From the cell containing the given text, extract its center point as [X, Y] coordinate. 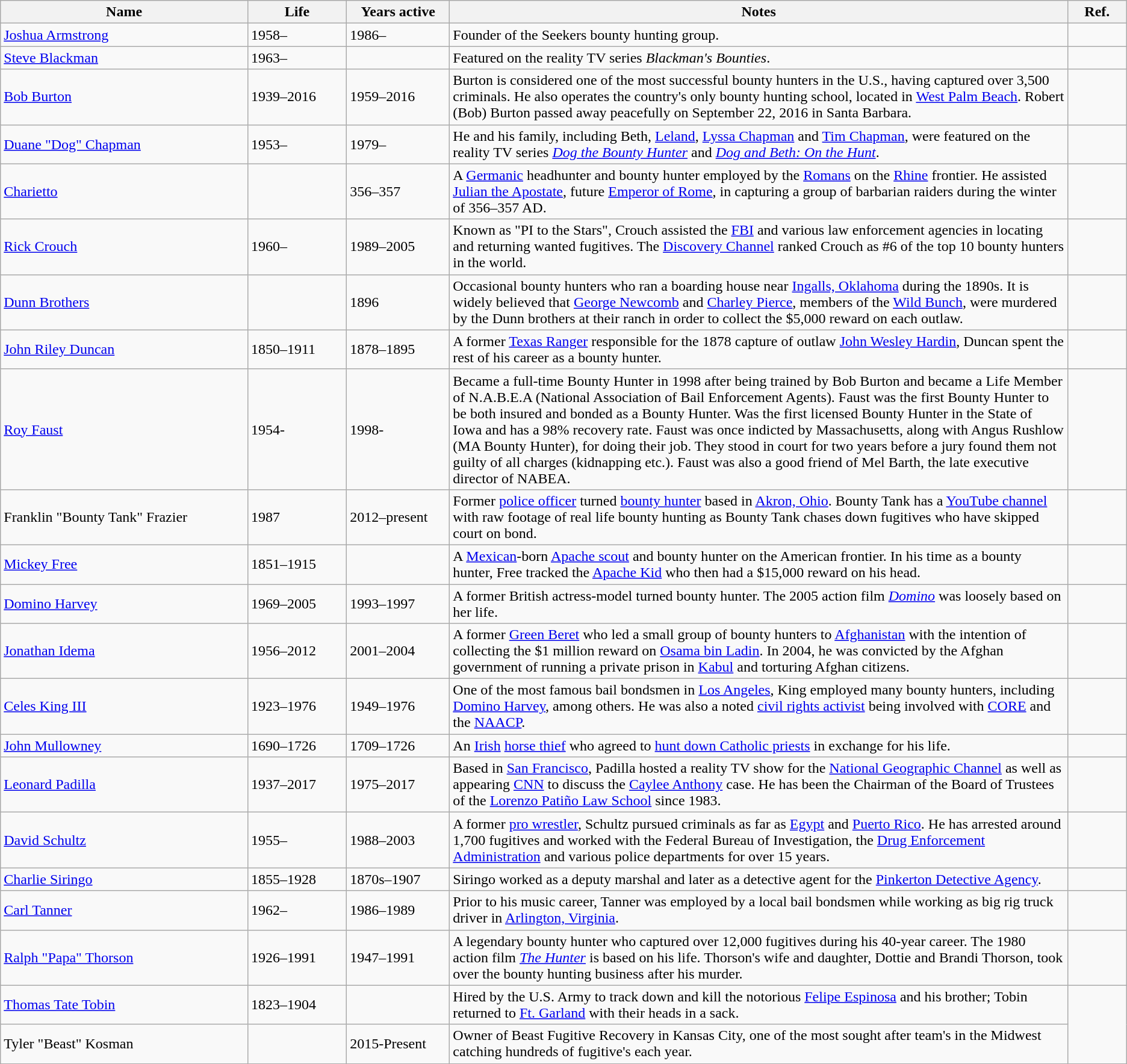
Domino Harvey [124, 603]
Dunn Brothers [124, 302]
Founder of the Seekers bounty hunting group. [759, 35]
1709–1726 [399, 746]
Name [124, 12]
Roy Faust [124, 429]
1855–1928 [297, 879]
1993–1997 [399, 603]
John Riley Duncan [124, 349]
Life [297, 12]
1986–1989 [399, 910]
Owner of Beast Fugitive Recovery in Kansas City, one of the most sought after team's in the Midwest catching hundreds of fugitive's each year. [759, 1044]
Leonard Padilla [124, 785]
Rick Crouch [124, 247]
1963– [297, 58]
2012–present [399, 517]
Franklin "Bounty Tank" Frazier [124, 517]
1850–1911 [297, 349]
1987 [297, 517]
1975–2017 [399, 785]
1955– [297, 840]
Featured on the reality TV series Blackman's Bounties. [759, 58]
1926–1991 [297, 957]
1937–2017 [297, 785]
Ralph "Papa" Thorson [124, 957]
1923–1976 [297, 707]
Siringo worked as a deputy marshal and later as a detective agent for the Pinkerton Detective Agency. [759, 879]
1962– [297, 910]
1988–2003 [399, 840]
Thomas Tate Tobin [124, 1005]
1953– [297, 144]
1956–2012 [297, 651]
Charlie Siringo [124, 879]
Notes [759, 12]
David Schultz [124, 840]
Joshua Armstrong [124, 35]
1958– [297, 35]
1939–2016 [297, 97]
1989–2005 [399, 247]
1979– [399, 144]
Ref. [1097, 12]
1878–1895 [399, 349]
1949–1976 [399, 707]
1960– [297, 247]
1947–1991 [399, 957]
1851–1915 [297, 564]
356–357 [399, 191]
Tyler "Beast" Kosman [124, 1044]
1969–2005 [297, 603]
A former Texas Ranger responsible for the 1878 capture of outlaw John Wesley Hardin, Duncan spent the rest of his career as a bounty hunter. [759, 349]
1870s–1907 [399, 879]
Mickey Free [124, 564]
1959–2016 [399, 97]
1954- [297, 429]
Charietto [124, 191]
Jonathan Idema [124, 651]
Years active [399, 12]
Duane "Dog" Chapman [124, 144]
A former British actress-model turned bounty hunter. The 2005 action film Domino was loosely based on her life. [759, 603]
Carl Tanner [124, 910]
1998- [399, 429]
2001–2004 [399, 651]
1823–1904 [297, 1005]
1896 [399, 302]
1690–1726 [297, 746]
John Mullowney [124, 746]
2015-Present [399, 1044]
Steve Blackman [124, 58]
Bob Burton [124, 97]
Celes King III [124, 707]
An Irish horse thief who agreed to hunt down Catholic priests in exchange for his life. [759, 746]
Prior to his music career, Tanner was employed by a local bail bondsmen while working as big rig truck driver in Arlington, Virginia. [759, 910]
1986– [399, 35]
